Capture the cell that displays the provided text and extract its [x, y] central coordinate. 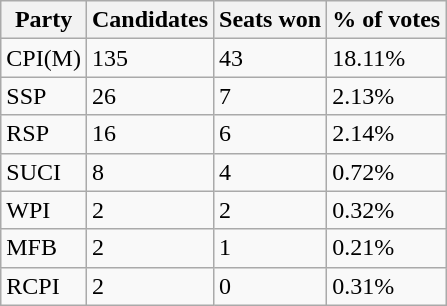
RCPI [44, 286]
0 [270, 286]
Seats won [270, 20]
RSP [44, 134]
0.72% [386, 172]
2.14% [386, 134]
0.31% [386, 286]
1 [270, 248]
4 [270, 172]
26 [150, 96]
CPI(M) [44, 58]
0.32% [386, 210]
135 [150, 58]
% of votes [386, 20]
2.13% [386, 96]
8 [150, 172]
6 [270, 134]
SSP [44, 96]
SUCI [44, 172]
WPI [44, 210]
18.11% [386, 58]
7 [270, 96]
MFB [44, 248]
16 [150, 134]
Party [44, 20]
Candidates [150, 20]
43 [270, 58]
0.21% [386, 248]
